Identify which cell holds the provided text, then report its [x, y] central coordinate. 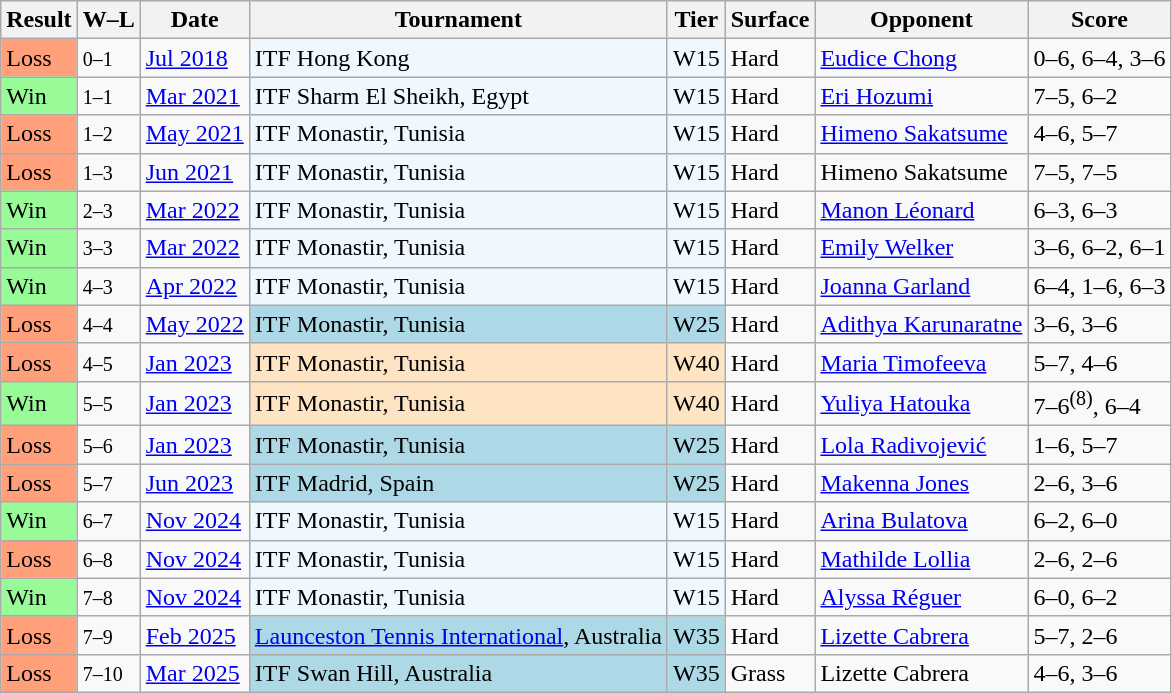
6–8 [108, 559]
Jul 2018 [194, 58]
2–6, 2–6 [1100, 559]
Eri Hozumi [922, 96]
2–3 [108, 210]
Eudice Chong [922, 58]
0–6, 6–4, 3–6 [1100, 58]
1–2 [108, 134]
5–6 [108, 445]
Manon Léonard [922, 210]
Alyssa Réguer [922, 597]
7–5, 7–5 [1100, 172]
Mathilde Lollia [922, 559]
4–4 [108, 324]
Mar 2021 [194, 96]
1–6, 5–7 [1100, 445]
Surface [770, 20]
Makenna Jones [922, 483]
Emily Welker [922, 248]
1–1 [108, 96]
Result [39, 20]
Yuliya Hatouka [922, 404]
5–7, 2–6 [1100, 635]
7–10 [108, 673]
Lola Radivojević [922, 445]
Jun 2023 [194, 483]
5–7, 4–6 [1100, 362]
4–6, 5–7 [1100, 134]
3–3 [108, 248]
2–6, 3–6 [1100, 483]
6–4, 1–6, 6–3 [1100, 286]
Mar 2025 [194, 673]
0–1 [108, 58]
1–3 [108, 172]
4–6, 3–6 [1100, 673]
May 2021 [194, 134]
Arina Bulatova [922, 521]
Jun 2021 [194, 172]
7–5, 6–2 [1100, 96]
3–6, 6–2, 6–1 [1100, 248]
Score [1100, 20]
ITF Sharm El Sheikh, Egypt [458, 96]
Date [194, 20]
Feb 2025 [194, 635]
ITF Hong Kong [458, 58]
4–3 [108, 286]
Tournament [458, 20]
Adithya Karunaratne [922, 324]
6–0, 6–2 [1100, 597]
Joanna Garland [922, 286]
7–6(8), 6–4 [1100, 404]
6–2, 6–0 [1100, 521]
3–6, 3–6 [1100, 324]
5–5 [108, 404]
ITF Madrid, Spain [458, 483]
Grass [770, 673]
7–8 [108, 597]
ITF Swan Hill, Australia [458, 673]
W–L [108, 20]
Apr 2022 [194, 286]
4–5 [108, 362]
Launceston Tennis International, Australia [458, 635]
6–7 [108, 521]
7–9 [108, 635]
Opponent [922, 20]
Tier [696, 20]
5–7 [108, 483]
May 2022 [194, 324]
Maria Timofeeva [922, 362]
6–3, 6–3 [1100, 210]
